Output the (x, y) coordinate of the center of the cell containing the given text.  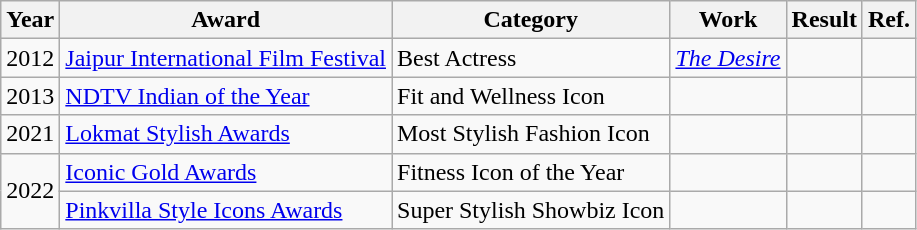
2021 (30, 134)
Super Stylish Showbiz Icon (531, 210)
Iconic Gold Awards (226, 172)
Year (30, 20)
Result (824, 20)
Most Stylish Fashion Icon (531, 134)
NDTV Indian of the Year (226, 96)
Ref. (888, 20)
Category (531, 20)
Pinkvilla Style Icons Awards (226, 210)
Fitness Icon of the Year (531, 172)
Lokmat Stylish Awards (226, 134)
The Desire (728, 58)
2013 (30, 96)
2012 (30, 58)
Fit and Wellness Icon (531, 96)
Jaipur International Film Festival (226, 58)
Best Actress (531, 58)
Award (226, 20)
Work (728, 20)
2022 (30, 191)
